From the cell containing the given text, extract its center point as (x, y) coordinate. 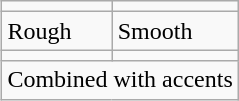
Combined with accents (120, 80)
Smooth (175, 31)
Rough (57, 31)
